Extract the [X, Y] coordinate from the center of the cell holding the provided text.  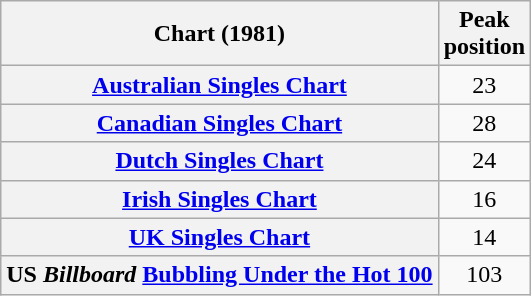
14 [484, 237]
28 [484, 123]
Canadian Singles Chart [220, 123]
Peakposition [484, 34]
Irish Singles Chart [220, 199]
24 [484, 161]
US Billboard Bubbling Under the Hot 100 [220, 275]
Dutch Singles Chart [220, 161]
Chart (1981) [220, 34]
Australian Singles Chart [220, 85]
103 [484, 275]
23 [484, 85]
16 [484, 199]
UK Singles Chart [220, 237]
